Output the [X, Y] coordinate of the center of the cell containing the given text.  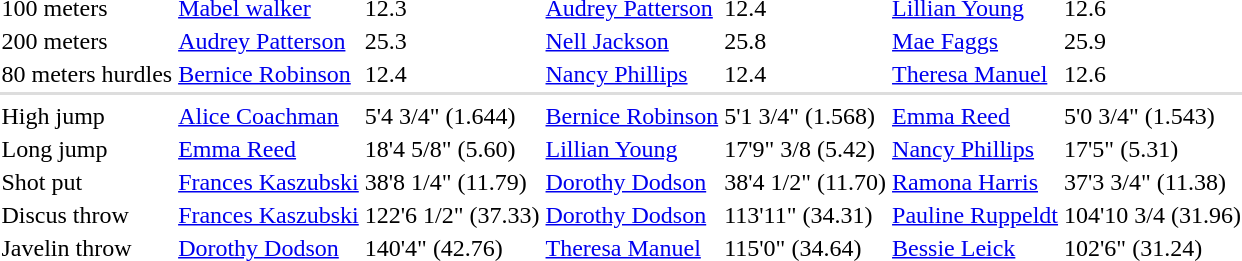
38'8 1/4" (11.79) [452, 182]
Nell Jackson [632, 41]
25.3 [452, 41]
Mae Faggs [976, 41]
5'1 3/4" (1.568) [806, 116]
25.8 [806, 41]
Alice Coachman [269, 116]
Discus throw [87, 215]
Ramona Harris [976, 182]
38'4 1/2" (11.70) [806, 182]
Shot put [87, 182]
113'11" (34.31) [806, 215]
Pauline Ruppeldt [976, 215]
High jump [87, 116]
5'4 3/4" (1.644) [452, 116]
200 meters [87, 41]
Audrey Patterson [269, 41]
18'4 5/8" (5.60) [452, 149]
Theresa Manuel [976, 74]
Lillian Young [632, 149]
122'6 1/2" (37.33) [452, 215]
Long jump [87, 149]
17'9" 3/8 (5.42) [806, 149]
80 meters hurdles [87, 74]
